Pinpoint the cell where the given text exists, returning its (x, y) midpoint coordinate. 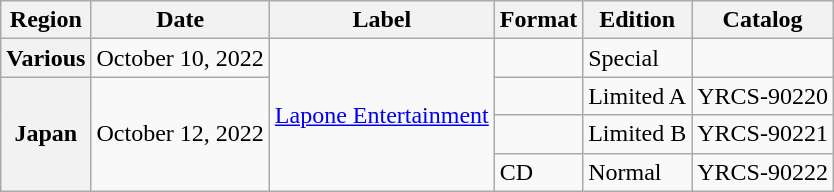
Catalog (763, 20)
Limited A (638, 96)
Normal (638, 172)
YRCS-90220 (763, 96)
Label (382, 20)
Date (180, 20)
October 10, 2022 (180, 58)
October 12, 2022 (180, 134)
YRCS-90221 (763, 134)
Region (46, 20)
Japan (46, 134)
Format (538, 20)
CD (538, 172)
Special (638, 58)
YRCS-90222 (763, 172)
Limited B (638, 134)
Various (46, 58)
Lapone Entertainment (382, 115)
Edition (638, 20)
